Extract the [X, Y] coordinate from the center of the cell holding the provided text.  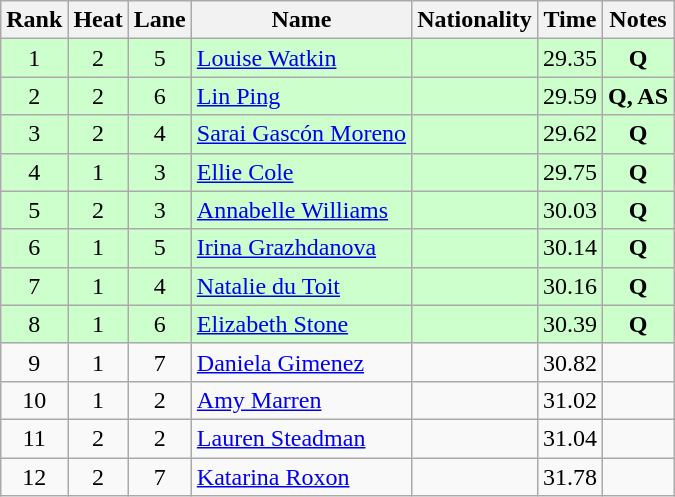
Nationality [475, 20]
30.82 [570, 362]
9 [34, 362]
Daniela Gimenez [301, 362]
Amy Marren [301, 400]
8 [34, 324]
31.02 [570, 400]
30.03 [570, 210]
Lane [160, 20]
29.62 [570, 134]
Q, AS [638, 96]
Time [570, 20]
Lauren Steadman [301, 438]
31.78 [570, 477]
29.59 [570, 96]
31.04 [570, 438]
12 [34, 477]
30.16 [570, 286]
Heat [98, 20]
29.35 [570, 58]
10 [34, 400]
Lin Ping [301, 96]
Ellie Cole [301, 172]
Name [301, 20]
Notes [638, 20]
Natalie du Toit [301, 286]
Rank [34, 20]
Sarai Gascón Moreno [301, 134]
30.14 [570, 248]
11 [34, 438]
Irina Grazhdanova [301, 248]
29.75 [570, 172]
Louise Watkin [301, 58]
Annabelle Williams [301, 210]
Katarina Roxon [301, 477]
Elizabeth Stone [301, 324]
30.39 [570, 324]
